Output the (x, y) coordinate of the center of the cell containing the given text.  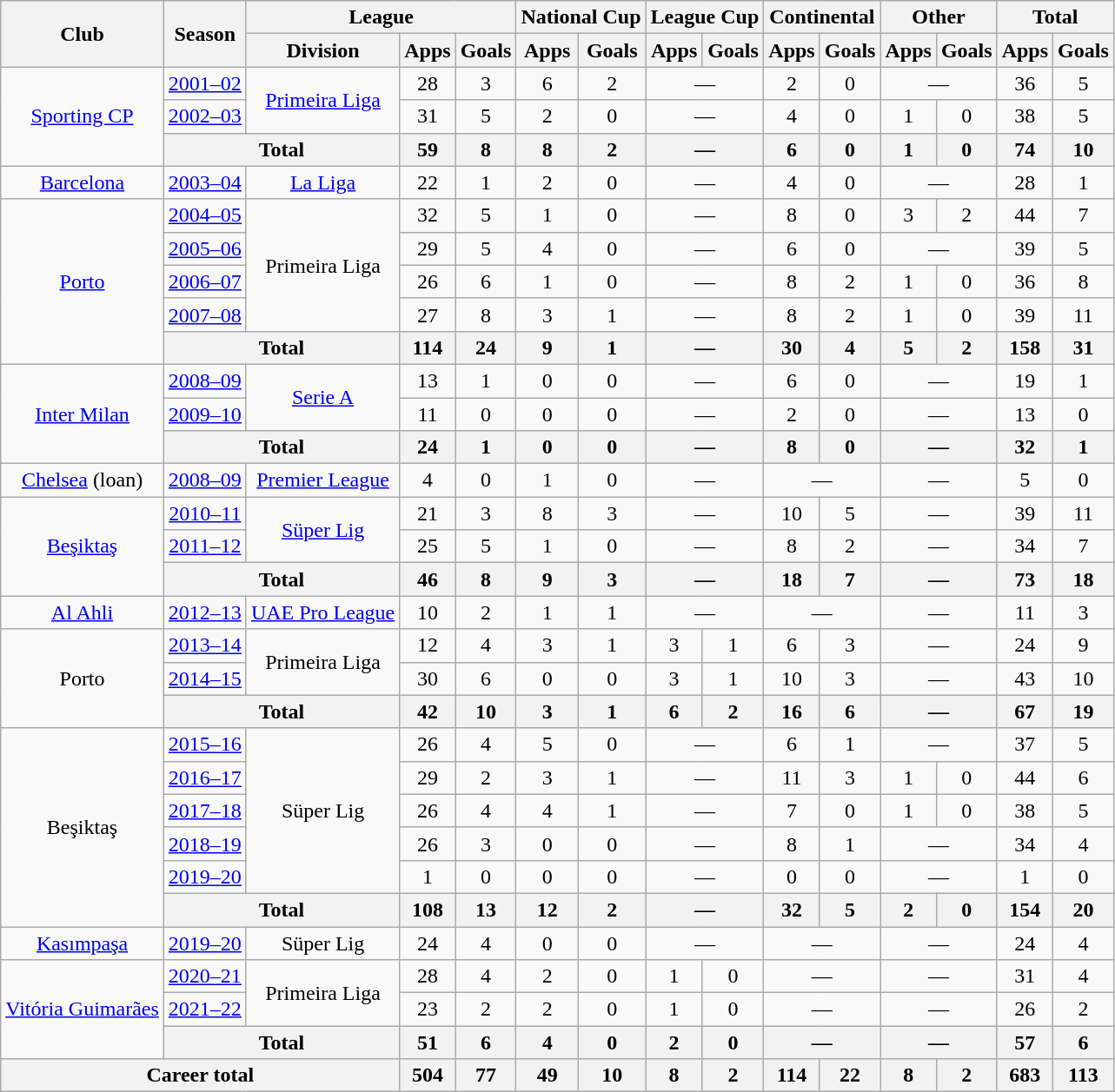
154 (1025, 910)
UAE Pro League (322, 612)
2013–14 (205, 645)
42 (428, 711)
Club (83, 34)
683 (1025, 1075)
Other (939, 17)
2018–19 (205, 844)
2005–06 (205, 248)
27 (428, 314)
Sporting CP (83, 116)
43 (1025, 678)
2004–05 (205, 215)
51 (428, 1042)
20 (1084, 910)
Division (322, 50)
2012–13 (205, 612)
23 (428, 1009)
National Cup (581, 17)
Serie A (322, 397)
158 (1025, 347)
Continental (822, 17)
504 (428, 1075)
2020–21 (205, 976)
37 (1025, 745)
2007–08 (205, 314)
Al Ahli (83, 612)
Premier League (322, 480)
46 (428, 579)
49 (548, 1075)
Chelsea (loan) (83, 480)
Career total (200, 1075)
Barcelona (83, 182)
2009–10 (205, 414)
2006–07 (205, 281)
Inter Milan (83, 414)
League Cup (705, 17)
Kasımpaşa (83, 943)
La Liga (322, 182)
73 (1025, 579)
2002–03 (205, 116)
67 (1025, 711)
Vitória Guimarães (83, 1009)
2021–22 (205, 1009)
2011–12 (205, 546)
2001–02 (205, 83)
2003–04 (205, 182)
57 (1025, 1042)
16 (792, 711)
2017–18 (205, 811)
74 (1025, 149)
League (381, 17)
108 (428, 910)
25 (428, 546)
21 (428, 513)
113 (1084, 1075)
59 (428, 149)
2016–17 (205, 778)
2010–11 (205, 513)
2014–15 (205, 678)
2015–16 (205, 745)
77 (486, 1075)
Season (205, 34)
